Scan for the cell matching the given text and deliver its (x, y) coordinate at center. 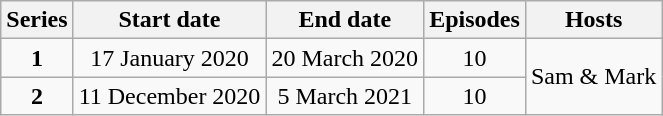
20 March 2020 (345, 58)
End date (345, 20)
Hosts (593, 20)
17 January 2020 (170, 58)
Series (37, 20)
11 December 2020 (170, 96)
2 (37, 96)
1 (37, 58)
Sam & Mark (593, 77)
5 March 2021 (345, 96)
Episodes (475, 20)
Start date (170, 20)
